Return [X, Y] of the center of cell containing provided text 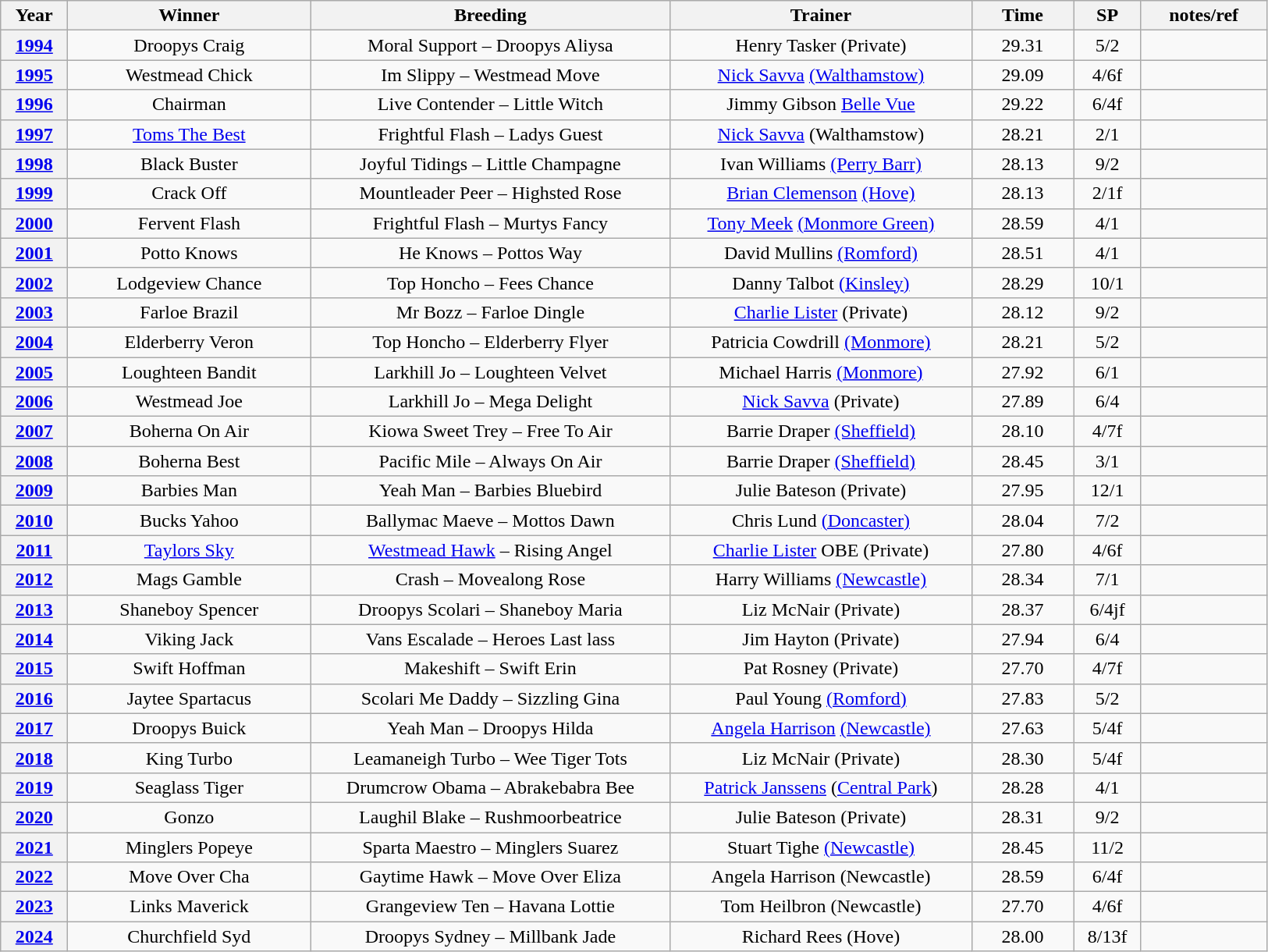
Nick Savva (Private) [821, 402]
Stuart Tighe (Newcastle) [821, 847]
28.37 [1022, 609]
7/1 [1107, 580]
2/1 [1107, 134]
Mr Bozz – Farloe Dingle [490, 312]
Elderberry Veron [189, 342]
1995 [34, 75]
2019 [34, 787]
2014 [34, 639]
SP [1107, 16]
Minglers Popeye [189, 847]
Sparta Maestro – Minglers Suarez [490, 847]
Taylors Sky [189, 550]
Tony Meek (Monmore Green) [821, 223]
Loughteen Bandit [189, 372]
1997 [34, 134]
Paul Young (Romford) [821, 698]
Patricia Cowdrill (Monmore) [821, 342]
Gonzo [189, 817]
Potto Knows [189, 253]
Jaytee Spartacus [189, 698]
Chairman [189, 105]
2016 [34, 698]
Fervent Flash [189, 223]
29.31 [1022, 45]
27.63 [1022, 728]
2/1f [1107, 194]
Droopys Craig [189, 45]
King Turbo [189, 758]
2000 [34, 223]
Jimmy Gibson Belle Vue [821, 105]
Mags Gamble [189, 580]
Larkhill Jo – Mega Delight [490, 402]
2012 [34, 580]
Kiowa Sweet Trey – Free To Air [490, 432]
Danny Talbot (Kinsley) [821, 282]
2011 [34, 550]
7/2 [1107, 520]
Grangeview Ten – Havana Lottie [490, 907]
Droopys Sydney – Millbank Jade [490, 936]
2015 [34, 669]
27.89 [1022, 402]
Chris Lund (Doncaster) [821, 520]
Westmead Joe [189, 402]
27.83 [1022, 698]
Westmead Hawk – Rising Angel [490, 550]
Westmead Chick [189, 75]
2004 [34, 342]
David Mullins (Romford) [821, 253]
Farloe Brazil [189, 312]
Top Honcho – Fees Chance [490, 282]
Live Contender – Little Witch [490, 105]
2017 [34, 728]
28.12 [1022, 312]
1994 [34, 45]
Churchfield Syd [189, 936]
2021 [34, 847]
Harry Williams (Newcastle) [821, 580]
Ballymac Maeve – Mottos Dawn [490, 520]
Boherna Best [189, 461]
Move Over Cha [189, 877]
27.95 [1022, 491]
1998 [34, 164]
29.22 [1022, 105]
Boherna On Air [189, 432]
Lodgeview Chance [189, 282]
Bucks Yahoo [189, 520]
28.28 [1022, 787]
Swift Hoffman [189, 669]
2006 [34, 402]
Joyful Tidings – Little Champagne [490, 164]
28.04 [1022, 520]
Winner [189, 16]
Black Buster [189, 164]
12/1 [1107, 491]
27.94 [1022, 639]
Droopys Buick [189, 728]
3/1 [1107, 461]
2018 [34, 758]
Gaytime Hawk – Move Over Eliza [490, 877]
2024 [34, 936]
28.00 [1022, 936]
27.92 [1022, 372]
28.31 [1022, 817]
28.51 [1022, 253]
27.80 [1022, 550]
Drumcrow Obama – Abrakebabra Bee [490, 787]
Pat Rosney (Private) [821, 669]
notes/ref [1203, 16]
2001 [34, 253]
Laughil Blake – Rushmoorbeatrice [490, 817]
Droopys Scolari – Shaneboy Maria [490, 609]
2008 [34, 461]
6/4jf [1107, 609]
Top Honcho – Elderberry Flyer [490, 342]
Shaneboy Spencer [189, 609]
2003 [34, 312]
He Knows – Pottos Way [490, 253]
Frightful Flash – Ladys Guest [490, 134]
Viking Jack [189, 639]
8/13f [1107, 936]
Links Maverick [189, 907]
Frightful Flash – Murtys Fancy [490, 223]
Michael Harris (Monmore) [821, 372]
1996 [34, 105]
29.09 [1022, 75]
2005 [34, 372]
Ivan Williams (Perry Barr) [821, 164]
Henry Tasker (Private) [821, 45]
Vans Escalade – Heroes Last lass [490, 639]
2010 [34, 520]
Larkhill Jo – Loughteen Velvet [490, 372]
2007 [34, 432]
Mountleader Peer – Highsted Rose [490, 194]
Charlie Lister OBE (Private) [821, 550]
Patrick Janssens (Central Park) [821, 787]
28.29 [1022, 282]
Moral Support – Droopys Aliysa [490, 45]
Richard Rees (Hove) [821, 936]
2023 [34, 907]
Time [1022, 16]
Breeding [490, 16]
Crash – Movealong Rose [490, 580]
Tom Heilbron (Newcastle) [821, 907]
Scolari Me Daddy – Sizzling Gina [490, 698]
2013 [34, 609]
28.10 [1022, 432]
2020 [34, 817]
1999 [34, 194]
28.30 [1022, 758]
6/1 [1107, 372]
Jim Hayton (Private) [821, 639]
Yeah Man – Barbies Bluebird [490, 491]
Brian Clemenson (Hove) [821, 194]
Barbies Man [189, 491]
Crack Off [189, 194]
Pacific Mile – Always On Air [490, 461]
2002 [34, 282]
Toms The Best [189, 134]
Makeshift – Swift Erin [490, 669]
2009 [34, 491]
Charlie Lister (Private) [821, 312]
Im Slippy – Westmead Move [490, 75]
11/2 [1107, 847]
Yeah Man – Droopys Hilda [490, 728]
Leamaneigh Turbo – Wee Tiger Tots [490, 758]
Year [34, 16]
Trainer [821, 16]
28.34 [1022, 580]
10/1 [1107, 282]
2022 [34, 877]
Seaglass Tiger [189, 787]
